For the text-containing cell, return its midpoint in [x, y] coordinate format. 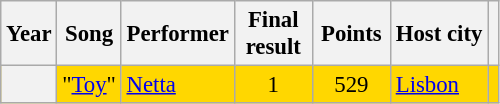
Points [351, 34]
529 [351, 85]
Final result [273, 34]
Performer [178, 34]
"Toy" [89, 85]
Netta [178, 85]
1 [273, 85]
Host city [438, 34]
Year [29, 34]
Lisbon [438, 85]
Song [89, 34]
